Determine the (X, Y) coordinate at the center of the cell enclosing the given text.  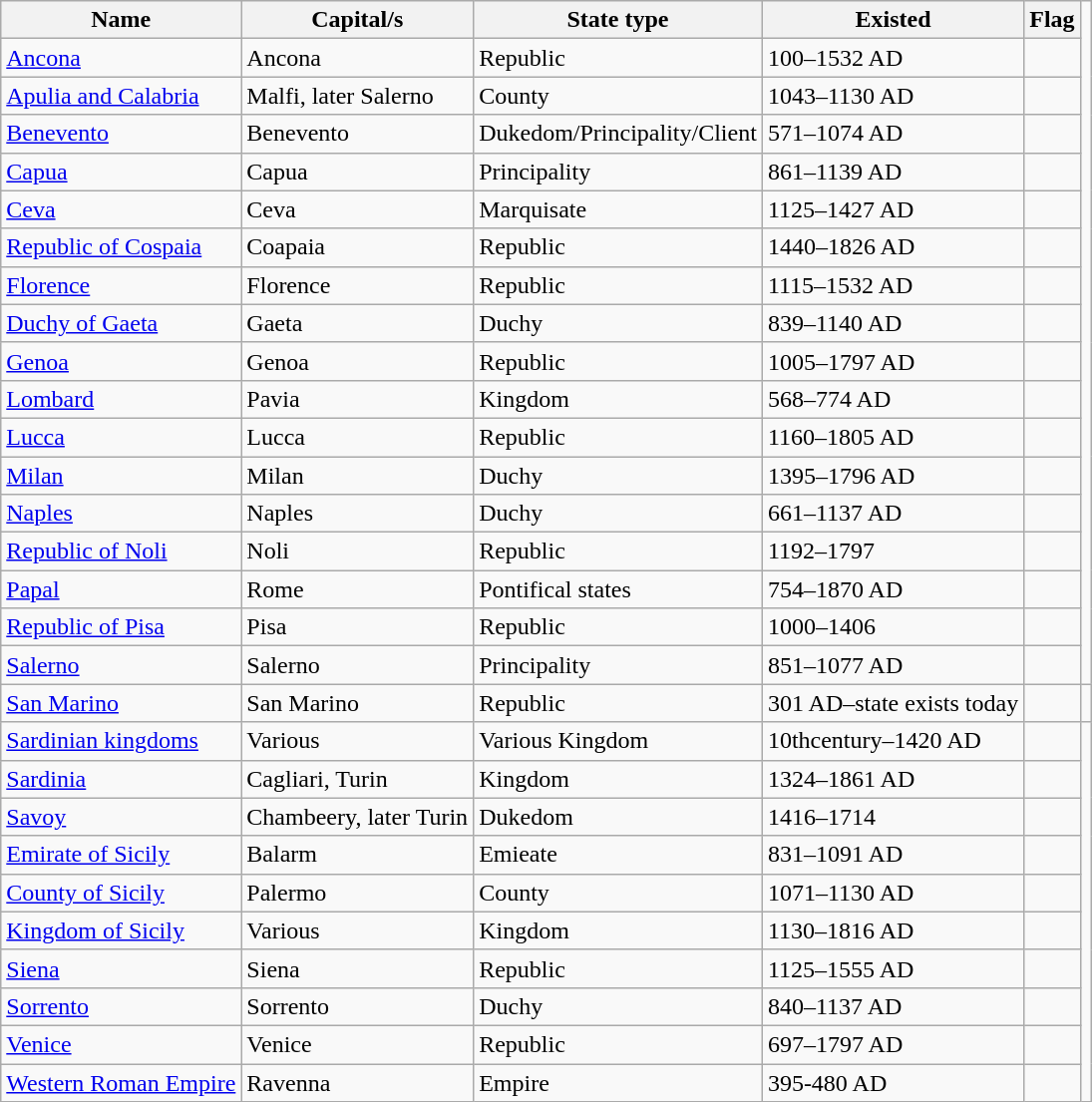
Western Roman Empire (122, 1082)
Various Kingdom (618, 741)
Duchy of Gaeta (122, 323)
Savoy (122, 817)
1005–1797 AD (893, 361)
Empire (618, 1082)
568–774 AD (893, 399)
100–1532 AD (893, 58)
Dukedom (618, 817)
Cagliari, Turin (357, 779)
Emirate of Sicily (122, 855)
Capital/s (357, 20)
Gaeta (357, 323)
1160–1805 AD (893, 437)
Apulia and Calabria (122, 96)
Sardinian kingdoms (122, 741)
1071–1130 AD (893, 893)
Kingdom of Sicily (122, 930)
10thcentury–1420 AD (893, 741)
Republic of Pisa (122, 627)
839–1140 AD (893, 323)
State type (618, 20)
1395–1796 AD (893, 476)
Coapaia (357, 247)
Ravenna (357, 1082)
661–1137 AD (893, 514)
1192–1797 (893, 551)
Chambeery, later Turin (357, 817)
395-480 AD (893, 1082)
Pavia (357, 399)
Emieate (618, 855)
697–1797 AD (893, 1044)
Noli (357, 551)
301 AD–state exists today (893, 703)
571–1074 AD (893, 134)
Sardinia (122, 779)
1115–1532 AD (893, 285)
Marquisate (618, 209)
Balarm (357, 855)
Flag (1052, 20)
Existed (893, 20)
Papal (122, 589)
1440–1826 AD (893, 247)
Palermo (357, 893)
1130–1816 AD (893, 930)
1125–1427 AD (893, 209)
1324–1861 AD (893, 779)
Malfi, later Salerno (357, 96)
1043–1130 AD (893, 96)
Republic of Noli (122, 551)
Republic of Cospaia (122, 247)
1125–1555 AD (893, 968)
754–1870 AD (893, 589)
Pontifical states (618, 589)
851–1077 AD (893, 665)
840–1137 AD (893, 1006)
Pisa (357, 627)
Dukedom/Principality/Client (618, 134)
Name (122, 20)
861–1139 AD (893, 172)
Rome (357, 589)
1000–1406 (893, 627)
1416–1714 (893, 817)
831–1091 AD (893, 855)
County of Sicily (122, 893)
Lombard (122, 399)
